From the cell containing the given text, extract its center point as (x, y) coordinate. 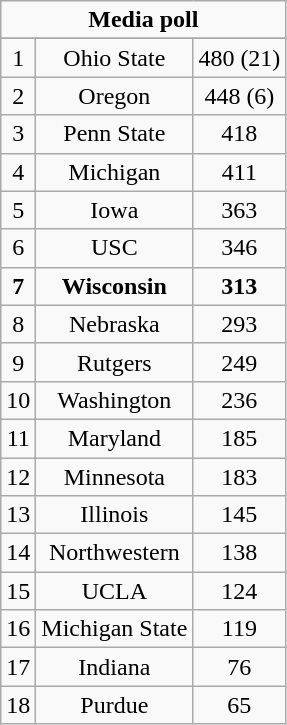
Oregon (114, 96)
418 (240, 134)
10 (18, 400)
UCLA (114, 591)
Illinois (114, 515)
Northwestern (114, 553)
Penn State (114, 134)
Minnesota (114, 477)
293 (240, 324)
480 (21) (240, 58)
8 (18, 324)
363 (240, 210)
124 (240, 591)
Iowa (114, 210)
1 (18, 58)
76 (240, 667)
448 (6) (240, 96)
4 (18, 172)
12 (18, 477)
Purdue (114, 705)
USC (114, 248)
18 (18, 705)
119 (240, 629)
2 (18, 96)
Washington (114, 400)
Wisconsin (114, 286)
346 (240, 248)
185 (240, 438)
16 (18, 629)
11 (18, 438)
Indiana (114, 667)
6 (18, 248)
313 (240, 286)
5 (18, 210)
Maryland (114, 438)
411 (240, 172)
138 (240, 553)
Nebraska (114, 324)
Rutgers (114, 362)
249 (240, 362)
14 (18, 553)
17 (18, 667)
13 (18, 515)
Ohio State (114, 58)
9 (18, 362)
183 (240, 477)
145 (240, 515)
Media poll (144, 20)
65 (240, 705)
236 (240, 400)
3 (18, 134)
Michigan (114, 172)
Michigan State (114, 629)
7 (18, 286)
15 (18, 591)
